Scan for the cell matching the given text and deliver its (x, y) coordinate at center. 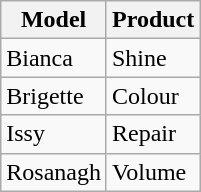
Model (54, 20)
Bianca (54, 58)
Issy (54, 134)
Shine (152, 58)
Colour (152, 96)
Volume (152, 172)
Rosanagh (54, 172)
Repair (152, 134)
Brigette (54, 96)
Product (152, 20)
